For the text-containing cell, return its midpoint in [x, y] coordinate format. 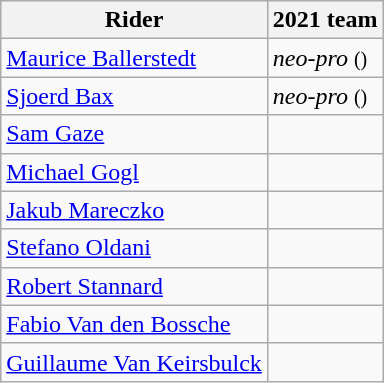
2021 team [325, 20]
Sjoerd Bax [134, 96]
Rider [134, 20]
Michael Gogl [134, 172]
Maurice Ballerstedt [134, 58]
Robert Stannard [134, 286]
Sam Gaze [134, 134]
Guillaume Van Keirsbulck [134, 362]
Stefano Oldani [134, 248]
Jakub Mareczko [134, 210]
Fabio Van den Bossche [134, 324]
